Locate the cell with the specified text and output its [x, y] center coordinate. 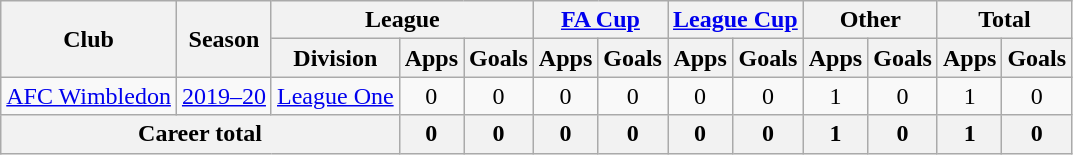
2019–20 [224, 96]
League [402, 20]
League Cup [736, 20]
Division [335, 58]
Total [1004, 20]
Club [89, 39]
Career total [200, 134]
League One [335, 96]
Other [870, 20]
Season [224, 39]
AFC Wimbledon [89, 96]
FA Cup [600, 20]
